Locate the cell with the specified text and output its (x, y) center coordinate. 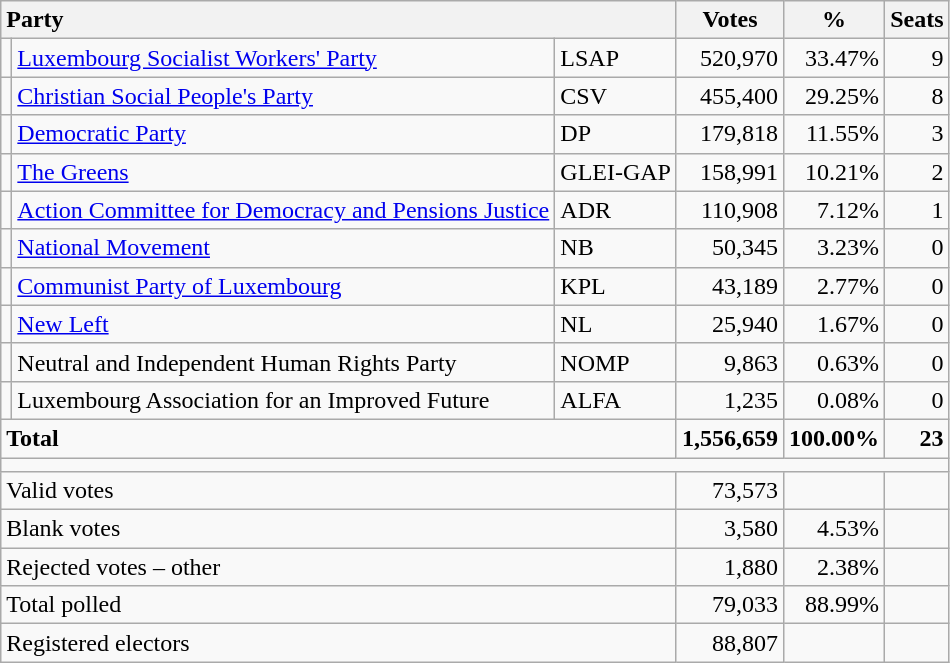
43,189 (730, 286)
1,880 (730, 567)
29.25% (834, 96)
2 (917, 172)
25,940 (730, 324)
ALFA (616, 400)
179,818 (730, 134)
1 (917, 210)
Blank votes (339, 529)
The Greens (284, 172)
Democratic Party (284, 134)
GLEI-GAP (616, 172)
Luxembourg Socialist Workers' Party (284, 58)
DP (616, 134)
7.12% (834, 210)
3.23% (834, 248)
KPL (616, 286)
% (834, 20)
NB (616, 248)
520,970 (730, 58)
NOMP (616, 362)
1,556,659 (730, 438)
50,345 (730, 248)
9,863 (730, 362)
79,033 (730, 605)
110,908 (730, 210)
2.77% (834, 286)
455,400 (730, 96)
88,807 (730, 643)
8 (917, 96)
Registered electors (339, 643)
3,580 (730, 529)
Valid votes (339, 491)
4.53% (834, 529)
Party (339, 20)
73,573 (730, 491)
23 (917, 438)
33.47% (834, 58)
0.63% (834, 362)
National Movement (284, 248)
Luxembourg Association for an Improved Future (284, 400)
10.21% (834, 172)
88.99% (834, 605)
3 (917, 134)
Neutral and Independent Human Rights Party (284, 362)
2.38% (834, 567)
Seats (917, 20)
Christian Social People's Party (284, 96)
11.55% (834, 134)
LSAP (616, 58)
0.08% (834, 400)
ADR (616, 210)
100.00% (834, 438)
1.67% (834, 324)
Total (339, 438)
CSV (616, 96)
158,991 (730, 172)
Votes (730, 20)
9 (917, 58)
Action Committee for Democracy and Pensions Justice (284, 210)
Communist Party of Luxembourg (284, 286)
1,235 (730, 400)
NL (616, 324)
Total polled (339, 605)
New Left (284, 324)
Rejected votes – other (339, 567)
